Extract the [x, y] coordinate from the center of the cell holding the provided text.  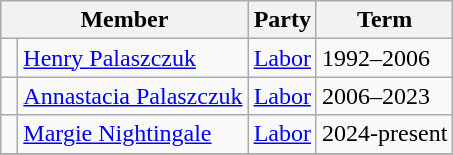
Term [384, 20]
2024-present [384, 134]
Margie Nightingale [133, 134]
Party [282, 20]
Henry Palaszczuk [133, 58]
Annastacia Palaszczuk [133, 96]
2006–2023 [384, 96]
1992–2006 [384, 58]
Member [124, 20]
